Output the [X, Y] coordinate of the center of the cell containing the given text.  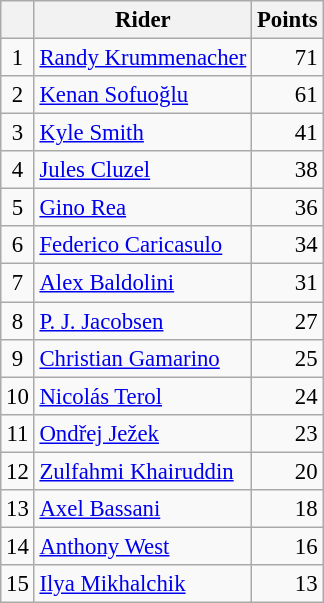
7 [18, 283]
9 [18, 358]
Rider [142, 20]
34 [288, 245]
Gino Rea [142, 208]
5 [18, 208]
Federico Caricasulo [142, 245]
Ilya Mikhalchik [142, 584]
Kenan Sofuoğlu [142, 95]
38 [288, 170]
31 [288, 283]
36 [288, 208]
25 [288, 358]
10 [18, 396]
20 [288, 471]
11 [18, 433]
61 [288, 95]
24 [288, 396]
15 [18, 584]
Alex Baldolini [142, 283]
3 [18, 133]
23 [288, 433]
Zulfahmi Khairuddin [142, 471]
8 [18, 321]
4 [18, 170]
Axel Bassani [142, 509]
41 [288, 133]
Anthony West [142, 546]
16 [288, 546]
27 [288, 321]
6 [18, 245]
Points [288, 20]
Ondřej Ježek [142, 433]
71 [288, 58]
14 [18, 546]
P. J. Jacobsen [142, 321]
Randy Krummenacher [142, 58]
Jules Cluzel [142, 170]
Kyle Smith [142, 133]
2 [18, 95]
18 [288, 509]
1 [18, 58]
Nicolás Terol [142, 396]
Christian Gamarino [142, 358]
12 [18, 471]
